Search for the cell housing the specified text and yield its (x, y) center coordinate. 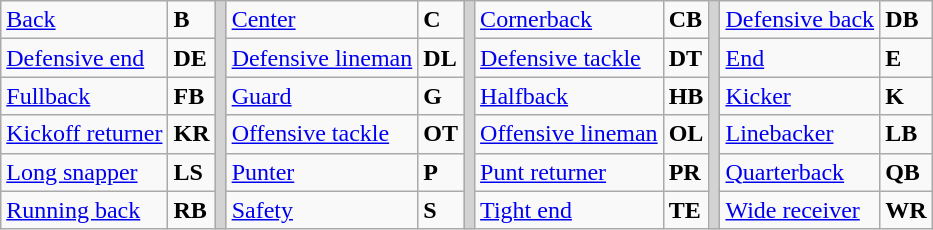
KR (192, 134)
Linebacker (800, 134)
Kickoff returner (84, 134)
Fullback (84, 96)
P (441, 172)
WR (906, 210)
Long snapper (84, 172)
Back (84, 20)
Guard (322, 96)
Safety (322, 210)
PR (686, 172)
Punt returner (570, 172)
End (800, 58)
RB (192, 210)
QB (906, 172)
Quarterback (800, 172)
FB (192, 96)
LS (192, 172)
Tight end (570, 210)
DL (441, 58)
Center (322, 20)
DT (686, 58)
B (192, 20)
Cornerback (570, 20)
TE (686, 210)
HB (686, 96)
Running back (84, 210)
LB (906, 134)
Defensive tackle (570, 58)
Wide receiver (800, 210)
DE (192, 58)
Defensive lineman (322, 58)
Defensive back (800, 20)
Kicker (800, 96)
Halfback (570, 96)
G (441, 96)
E (906, 58)
K (906, 96)
DB (906, 20)
C (441, 20)
Defensive end (84, 58)
Offensive tackle (322, 134)
S (441, 210)
Offensive lineman (570, 134)
Punter (322, 172)
CB (686, 20)
OT (441, 134)
OL (686, 134)
